Find where the given text appears and provide that cell's center as [X, Y] coordinate. 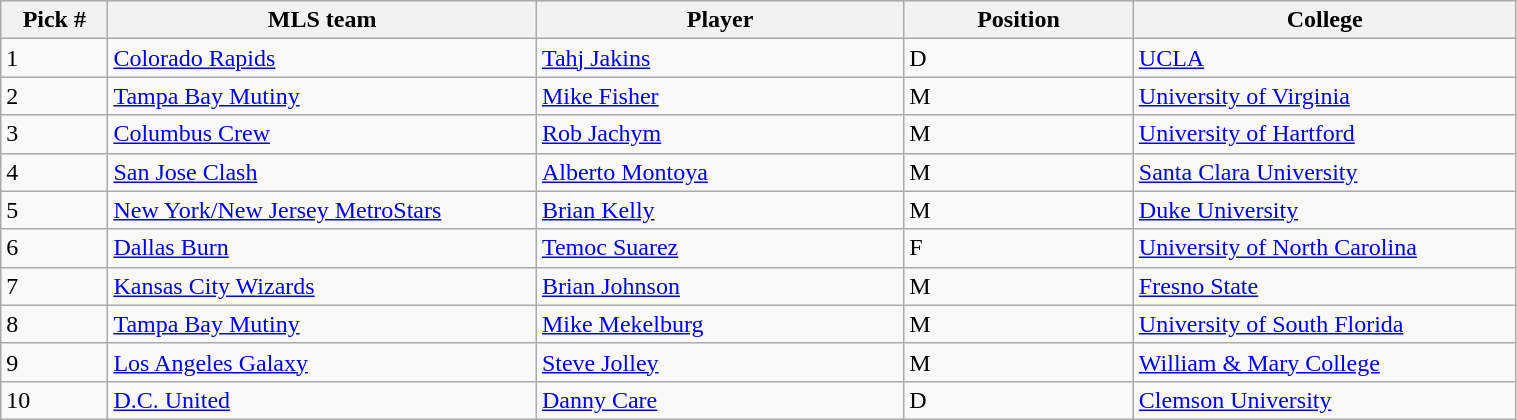
Santa Clara University [1324, 172]
Fresno State [1324, 286]
Columbus Crew [322, 134]
University of Virginia [1324, 96]
Mike Fisher [720, 96]
Brian Johnson [720, 286]
Los Angeles Galaxy [322, 362]
New York/New Jersey MetroStars [322, 210]
University of South Florida [1324, 324]
MLS team [322, 20]
University of North Carolina [1324, 248]
Kansas City Wizards [322, 286]
Tahj Jakins [720, 58]
Rob Jachym [720, 134]
6 [54, 248]
Colorado Rapids [322, 58]
UCLA [1324, 58]
4 [54, 172]
9 [54, 362]
5 [54, 210]
Player [720, 20]
William & Mary College [1324, 362]
Temoc Suarez [720, 248]
10 [54, 400]
8 [54, 324]
Mike Mekelburg [720, 324]
1 [54, 58]
San Jose Clash [322, 172]
2 [54, 96]
7 [54, 286]
D.C. United [322, 400]
3 [54, 134]
Pick # [54, 20]
Alberto Montoya [720, 172]
F [1019, 248]
Duke University [1324, 210]
Danny Care [720, 400]
Position [1019, 20]
College [1324, 20]
University of Hartford [1324, 134]
Steve Jolley [720, 362]
Dallas Burn [322, 248]
Brian Kelly [720, 210]
Clemson University [1324, 400]
